Identify which cell holds the provided text, then report its [X, Y] central coordinate. 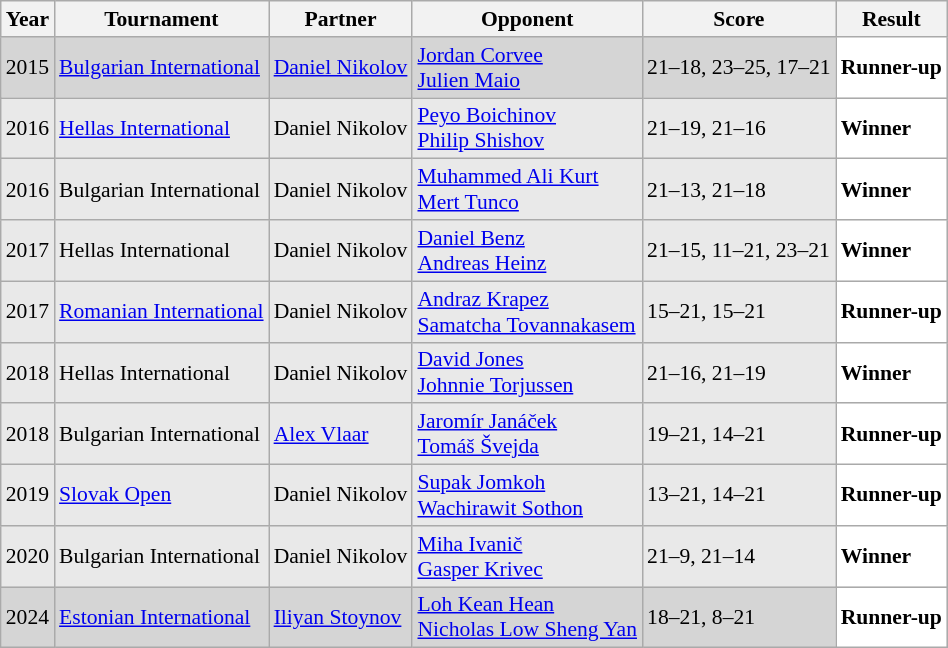
19–21, 14–21 [739, 434]
Supak Jomkoh Wachirawit Sothon [527, 496]
21–15, 11–21, 23–21 [739, 250]
Loh Kean Hean Nicholas Low Sheng Yan [527, 618]
Romanian International [162, 312]
Jordan Corvee Julien Maio [527, 68]
2020 [28, 556]
Slovak Open [162, 496]
Year [28, 19]
13–21, 14–21 [739, 496]
Peyo Boichinov Philip Shishov [527, 128]
Estonian International [162, 618]
2015 [28, 68]
David Jones Johnnie Torjussen [527, 372]
18–21, 8–21 [739, 618]
Score [739, 19]
Opponent [527, 19]
Andraz Krapez Samatcha Tovannakasem [527, 312]
2019 [28, 496]
21–16, 21–19 [739, 372]
21–9, 21–14 [739, 556]
21–18, 23–25, 17–21 [739, 68]
21–19, 21–16 [739, 128]
Partner [341, 19]
Result [892, 19]
Miha Ivanič Gasper Krivec [527, 556]
21–13, 21–18 [739, 190]
Tournament [162, 19]
2024 [28, 618]
Muhammed Ali Kurt Mert Tunco [527, 190]
Jaromír Janáček Tomáš Švejda [527, 434]
Alex Vlaar [341, 434]
Iliyan Stoynov [341, 618]
Daniel Benz Andreas Heinz [527, 250]
15–21, 15–21 [739, 312]
